Provide the (X, Y) coordinate of the cell's center where the given text is located.  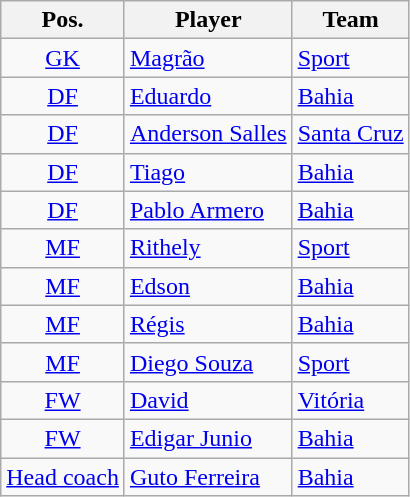
David (208, 400)
Rithely (208, 248)
Eduardo (208, 96)
Pos. (63, 20)
Diego Souza (208, 362)
Guto Ferreira (208, 477)
Magrão (208, 58)
Santa Cruz (350, 134)
Edson (208, 286)
Head coach (63, 477)
Anderson Salles (208, 134)
Régis (208, 324)
Team (350, 20)
Vitória (350, 400)
GK (63, 58)
Tiago (208, 172)
Player (208, 20)
Pablo Armero (208, 210)
Edigar Junio (208, 438)
